Find where the given text appears and provide that cell's center as (X, Y) coordinate. 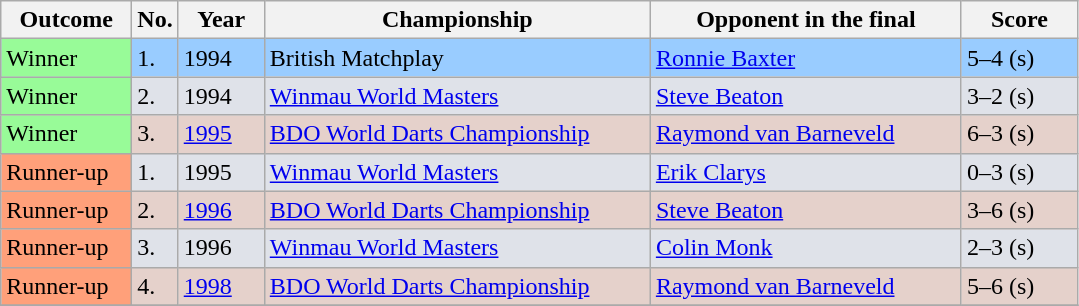
Outcome (66, 20)
British Matchplay (457, 58)
6–3 (s) (1019, 134)
No. (155, 20)
4. (155, 286)
Championship (457, 20)
5–6 (s) (1019, 286)
2–3 (s) (1019, 248)
3–2 (s) (1019, 96)
Ronnie Baxter (806, 58)
Erik Clarys (806, 172)
Colin Monk (806, 248)
Year (221, 20)
3–6 (s) (1019, 210)
1998 (221, 286)
5–4 (s) (1019, 58)
0–3 (s) (1019, 172)
Opponent in the final (806, 20)
Score (1019, 20)
